Search for the cell housing the specified text and yield its (X, Y) center coordinate. 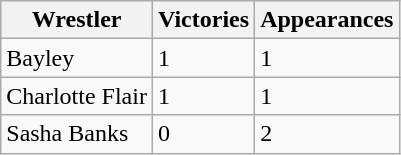
2 (327, 134)
Wrestler (77, 20)
Appearances (327, 20)
Sasha Banks (77, 134)
Victories (203, 20)
Charlotte Flair (77, 96)
Bayley (77, 58)
0 (203, 134)
